Scan for the cell matching the given text and deliver its (x, y) coordinate at center. 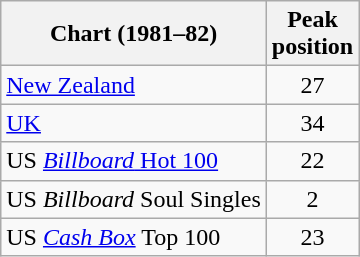
UK (134, 123)
2 (312, 199)
Chart (1981–82) (134, 34)
23 (312, 237)
34 (312, 123)
US Cash Box Top 100 (134, 237)
US Billboard Hot 100 (134, 161)
New Zealand (134, 85)
Peakposition (312, 34)
22 (312, 161)
US Billboard Soul Singles (134, 199)
27 (312, 85)
